Determine the [X, Y] coordinate at the center of the cell enclosing the given text.  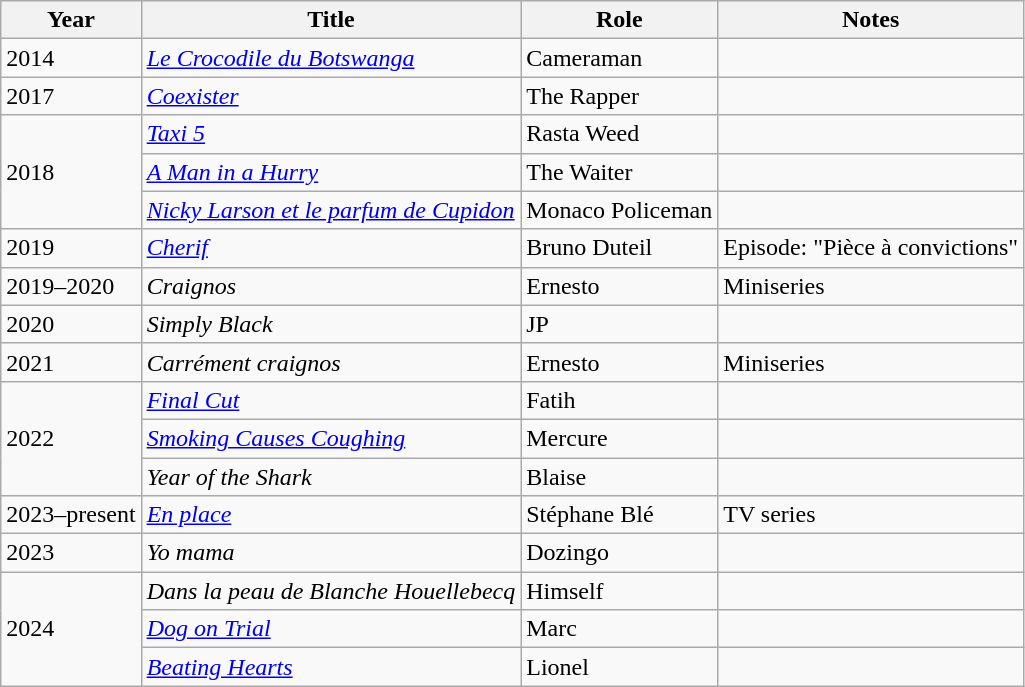
Dog on Trial [331, 629]
JP [620, 324]
Dans la peau de Blanche Houellebecq [331, 591]
Episode: "Pièce à convictions" [871, 248]
Notes [871, 20]
Lionel [620, 667]
2017 [71, 96]
TV series [871, 515]
Cherif [331, 248]
Marc [620, 629]
Year of the Shark [331, 477]
2023–present [71, 515]
Monaco Policeman [620, 210]
Coexister [331, 96]
The Waiter [620, 172]
En place [331, 515]
2022 [71, 438]
2019–2020 [71, 286]
Nicky Larson et le parfum de Cupidon [331, 210]
2018 [71, 172]
Mercure [620, 438]
Carrément craignos [331, 362]
A Man in a Hurry [331, 172]
2020 [71, 324]
The Rapper [620, 96]
Year [71, 20]
Craignos [331, 286]
Stéphane Blé [620, 515]
2021 [71, 362]
Le Crocodile du Botswanga [331, 58]
2024 [71, 629]
2014 [71, 58]
Taxi 5 [331, 134]
2019 [71, 248]
Final Cut [331, 400]
Dozingo [620, 553]
Role [620, 20]
Simply Black [331, 324]
Beating Hearts [331, 667]
Himself [620, 591]
Smoking Causes Coughing [331, 438]
Yo mama [331, 553]
Title [331, 20]
Rasta Weed [620, 134]
Bruno Duteil [620, 248]
Blaise [620, 477]
2023 [71, 553]
Cameraman [620, 58]
Fatih [620, 400]
